Provide the (X, Y) coordinate of the cell's center where the given text is located.  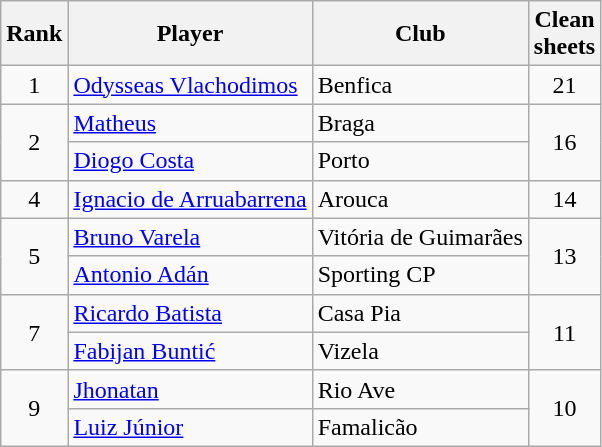
7 (34, 332)
4 (34, 199)
10 (564, 408)
Sporting CP (420, 275)
Bruno Varela (190, 237)
13 (564, 256)
Ignacio de Arruabarrena (190, 199)
Casa Pia (420, 313)
9 (34, 408)
Club (420, 34)
1 (34, 85)
Famalicão (420, 427)
2 (34, 142)
Arouca (420, 199)
Benfica (420, 85)
Braga (420, 123)
Matheus (190, 123)
11 (564, 332)
Luiz Júnior (190, 427)
Player (190, 34)
16 (564, 142)
21 (564, 85)
Diogo Costa (190, 161)
Jhonatan (190, 389)
Fabijan Buntić (190, 351)
Rio Ave (420, 389)
Rank (34, 34)
Odysseas Vlachodimos (190, 85)
Ricardo Batista (190, 313)
5 (34, 256)
14 (564, 199)
Porto (420, 161)
Vizela (420, 351)
Vitória de Guimarães (420, 237)
Antonio Adán (190, 275)
Cleansheets (564, 34)
